Locate the cell with the specified text and output its [X, Y] center coordinate. 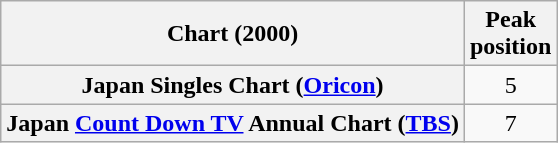
Peakposition [510, 34]
Japan Count Down TV Annual Chart (TBS) [233, 123]
Chart (2000) [233, 34]
7 [510, 123]
5 [510, 85]
Japan Singles Chart (Oricon) [233, 85]
